Output the [X, Y] coordinate of the center of the cell containing the given text.  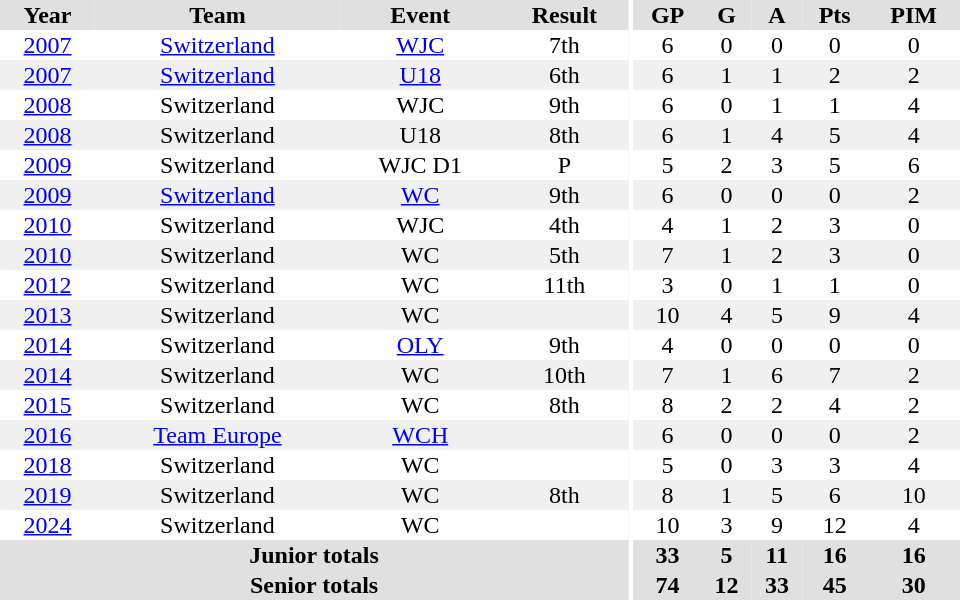
10th [564, 375]
5th [564, 255]
Result [564, 15]
Event [420, 15]
Junior totals [314, 555]
P [564, 165]
2016 [48, 435]
Team Europe [218, 435]
11th [564, 285]
2019 [48, 495]
11 [777, 555]
Pts [834, 15]
2018 [48, 465]
6th [564, 75]
G [726, 15]
4th [564, 225]
30 [914, 585]
WCH [420, 435]
2024 [48, 525]
PIM [914, 15]
7th [564, 45]
GP [668, 15]
Year [48, 15]
OLY [420, 345]
74 [668, 585]
A [777, 15]
Team [218, 15]
Senior totals [314, 585]
45 [834, 585]
2012 [48, 285]
WJC D1 [420, 165]
2015 [48, 405]
2013 [48, 315]
